Output the (X, Y) coordinate of the center of the cell containing the given text.  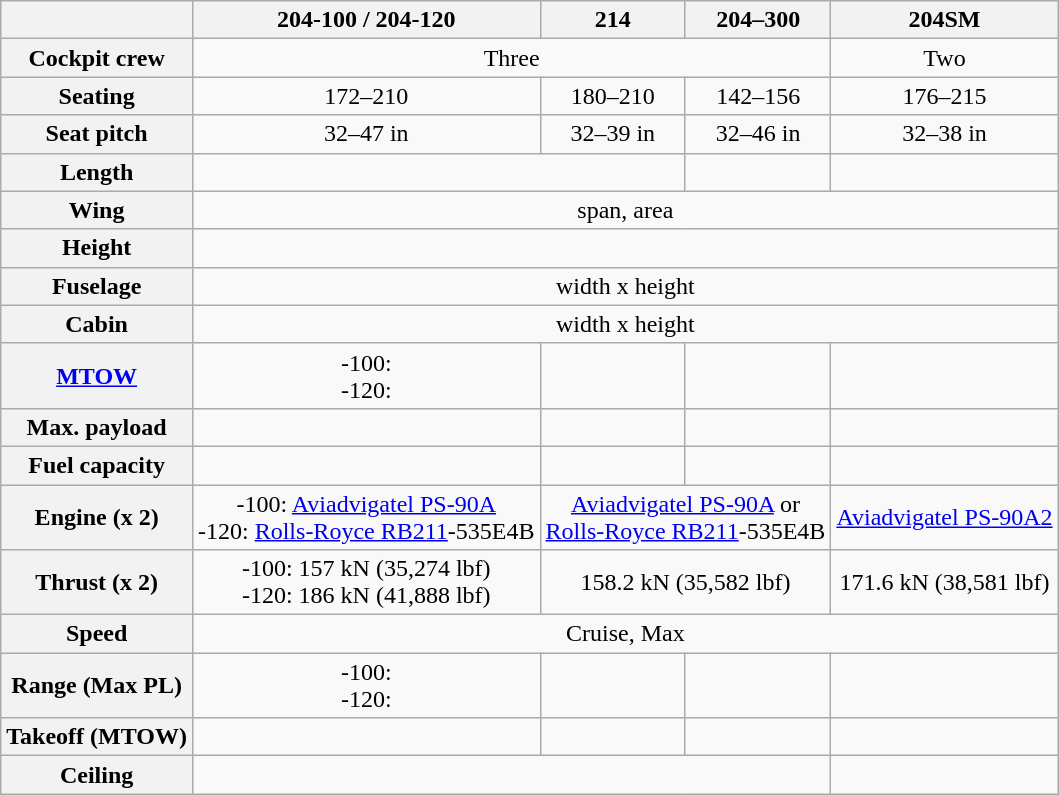
Takeoff (MTOW) (97, 737)
Max. payload (97, 427)
204SM (944, 20)
Seating (97, 96)
204-100 / 204-120 (366, 20)
MTOW (97, 376)
Aviadvigatel PS-90A2 (944, 516)
Length (97, 172)
204–300 (758, 20)
Height (97, 248)
32–47 in (366, 134)
32–38 in (944, 134)
Seat pitch (97, 134)
32–46 in (758, 134)
180–210 (612, 96)
158.2 kN (35,582 lbf) (686, 582)
Aviadvigatel PS-90A or Rolls-Royce RB211-535E4B (686, 516)
172–210 (366, 96)
142–156 (758, 96)
Two (944, 58)
214 (612, 20)
Cockpit crew (97, 58)
-100: 157 kN (35,274 lbf)-120: 186 kN (41,888 lbf) (366, 582)
Range (Max PL) (97, 686)
Cruise, Max (625, 634)
176–215 (944, 96)
Wing (97, 210)
Ceiling (97, 775)
171.6 kN (38,581 lbf) (944, 582)
-100: Aviadvigatel PS-90A-120: Rolls-Royce RB211-535E4B (366, 516)
Speed (97, 634)
Engine (x 2) (97, 516)
32–39 in (612, 134)
Cabin (97, 324)
Fuel capacity (97, 465)
Three (511, 58)
Fuselage (97, 286)
span, area (625, 210)
Thrust (x 2) (97, 582)
